Scan for the cell matching the given text and deliver its [X, Y] coordinate at center. 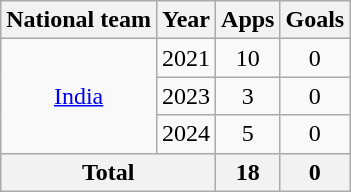
India [79, 96]
Apps [248, 20]
3 [248, 96]
18 [248, 172]
2021 [186, 58]
National team [79, 20]
2023 [186, 96]
Goals [315, 20]
Total [108, 172]
5 [248, 134]
Year [186, 20]
2024 [186, 134]
10 [248, 58]
